Find where the given text appears and provide that cell's center as [X, Y] coordinate. 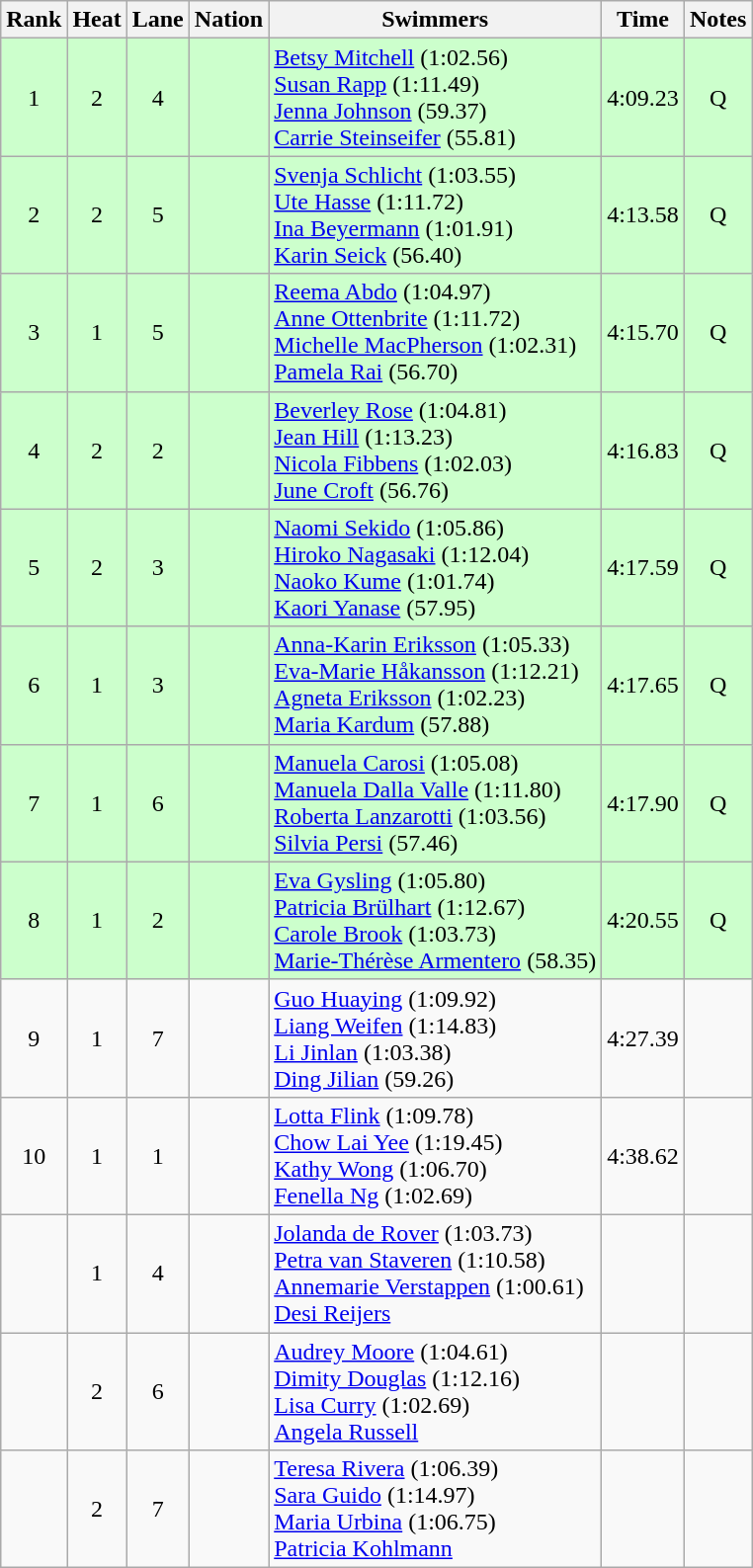
Eva Gysling (1:05.80)Patricia Brülhart (1:12.67)Carole Brook (1:03.73)Marie-Thérèse Armentero (58.35) [435, 921]
4:17.65 [643, 686]
Lane [158, 20]
Reema Abdo (1:04.97)Anne Ottenbrite (1:11.72)Michelle MacPherson (1:02.31)Pamela Rai (56.70) [435, 332]
Naomi Sekido (1:05.86)Hiroko Nagasaki (1:12.04)Naoko Kume (1:01.74)Kaori Yanase (57.95) [435, 567]
4:13.58 [643, 215]
Svenja Schlicht (1:03.55)Ute Hasse (1:11.72)Ina Beyermann (1:01.91)Karin Seick (56.40) [435, 215]
Jolanda de Rover (1:03.73)Petra van Staveren (1:10.58)Annemarie Verstappen (1:00.61)Desi Reijers [435, 1273]
4:16.83 [643, 451]
Nation [228, 20]
Audrey Moore (1:04.61)Dimity Douglas (1:12.16)Lisa Curry (1:02.69)Angela Russell [435, 1391]
Beverley Rose (1:04.81)Jean Hill (1:13.23)Nicola Fibbens (1:02.03)June Croft (56.76) [435, 451]
4:27.39 [643, 1037]
Notes [717, 20]
Time [643, 20]
9 [34, 1037]
Swimmers [435, 20]
8 [34, 921]
4:38.62 [643, 1156]
Betsy Mitchell (1:02.56)Susan Rapp (1:11.49)Jenna Johnson (59.37)Carrie Steinseifer (55.81) [435, 97]
4:20.55 [643, 921]
Manuela Carosi (1:05.08)Manuela Dalla Valle (1:11.80)Roberta Lanzarotti (1:03.56)Silvia Persi (57.46) [435, 802]
4:09.23 [643, 97]
Teresa Rivera (1:06.39)Sara Guido (1:14.97)Maria Urbina (1:06.75)Patricia Kohlmann [435, 1510]
Guo Huaying (1:09.92)Liang Weifen (1:14.83)Li Jinlan (1:03.38)Ding Jilian (59.26) [435, 1037]
4:17.90 [643, 802]
10 [34, 1156]
4:17.59 [643, 567]
4:15.70 [643, 332]
Rank [34, 20]
Anna-Karin Eriksson (1:05.33)Eva-Marie Håkansson (1:12.21)Agneta Eriksson (1:02.23)Maria Kardum (57.88) [435, 686]
Heat [97, 20]
Lotta Flink (1:09.78)Chow Lai Yee (1:19.45)Kathy Wong (1:06.70)Fenella Ng (1:02.69) [435, 1156]
